Search for the cell housing the specified text and yield its [x, y] center coordinate. 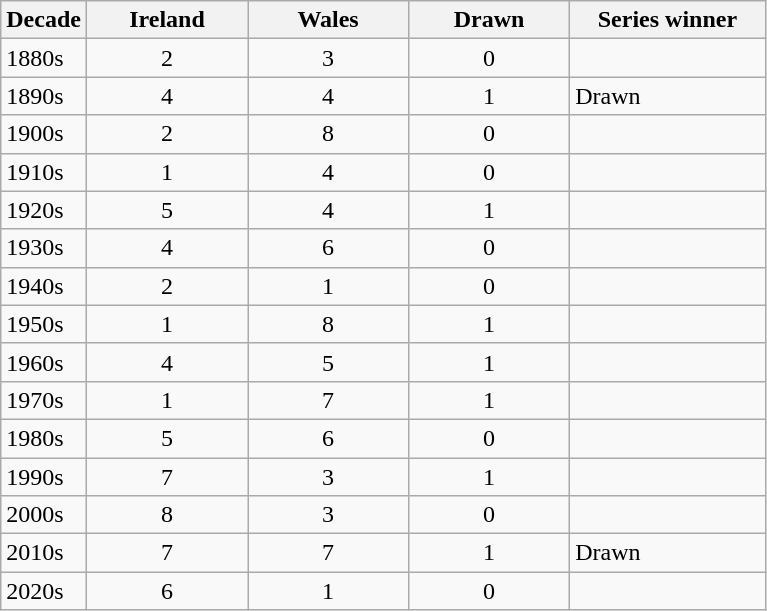
1890s [44, 96]
2020s [44, 591]
2000s [44, 515]
1920s [44, 210]
1900s [44, 134]
1950s [44, 324]
1880s [44, 58]
2010s [44, 553]
1970s [44, 400]
1940s [44, 286]
Series winner [668, 20]
1930s [44, 248]
1910s [44, 172]
Wales [328, 20]
1990s [44, 477]
Decade [44, 20]
Ireland [166, 20]
1980s [44, 438]
1960s [44, 362]
